From the cell containing the given text, extract its center point as (X, Y) coordinate. 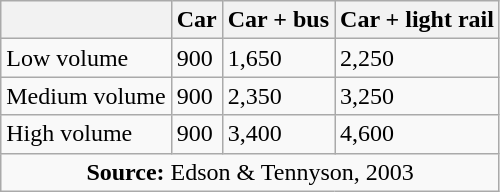
Medium volume (86, 96)
3,400 (278, 134)
Car + bus (278, 20)
High volume (86, 134)
3,250 (418, 96)
4,600 (418, 134)
2,350 (278, 96)
Low volume (86, 58)
2,250 (418, 58)
Source: Edson & Tennyson, 2003 (250, 172)
Car + light rail (418, 20)
1,650 (278, 58)
Car (196, 20)
